Find where the given text appears and provide that cell's center as (X, Y) coordinate. 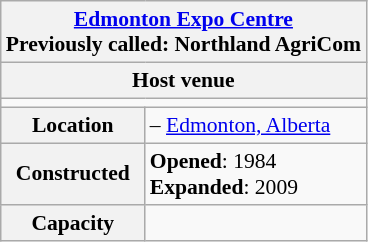
Location (73, 126)
– Edmonton, Alberta (256, 126)
Host venue (184, 80)
Constructed (73, 174)
Edmonton Expo CentrePreviously called: Northland AgriCom (184, 32)
Opened: 1984Expanded: 2009 (256, 174)
Capacity (73, 223)
